Output the [X, Y] coordinate of the center of the cell containing the given text.  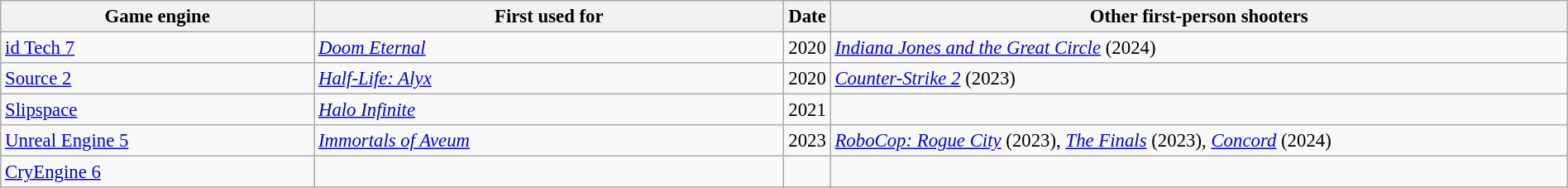
Unreal Engine 5 [157, 141]
Slipspace [157, 110]
Doom Eternal [549, 48]
2023 [807, 141]
id Tech 7 [157, 48]
Source 2 [157, 79]
Immortals of Aveum [549, 141]
RoboCop: Rogue City (2023), The Finals (2023), Concord (2024) [1199, 141]
Counter-Strike 2 (2023) [1199, 79]
First used for [549, 17]
Halo Infinite [549, 110]
Date [807, 17]
Indiana Jones and the Great Circle (2024) [1199, 48]
CryEngine 6 [157, 172]
Other first-person shooters [1199, 17]
Half-Life: Alyx [549, 79]
2021 [807, 110]
Game engine [157, 17]
